Return the [X, Y] coordinate for the center point of the cell that contains the specified text.  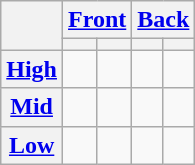
Low [32, 145]
Back [164, 20]
High [32, 69]
Mid [32, 107]
Front [98, 20]
